Determine the (x, y) coordinate at the center of the cell enclosing the given text.  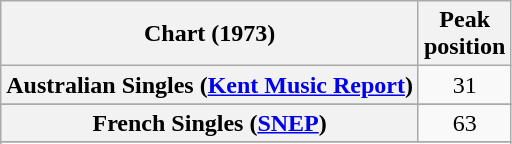
Australian Singles (Kent Music Report) (210, 85)
French Singles (SNEP) (210, 123)
63 (464, 123)
31 (464, 85)
Peakposition (464, 34)
Chart (1973) (210, 34)
